Determine the (x, y) coordinate at the center of the cell enclosing the given text.  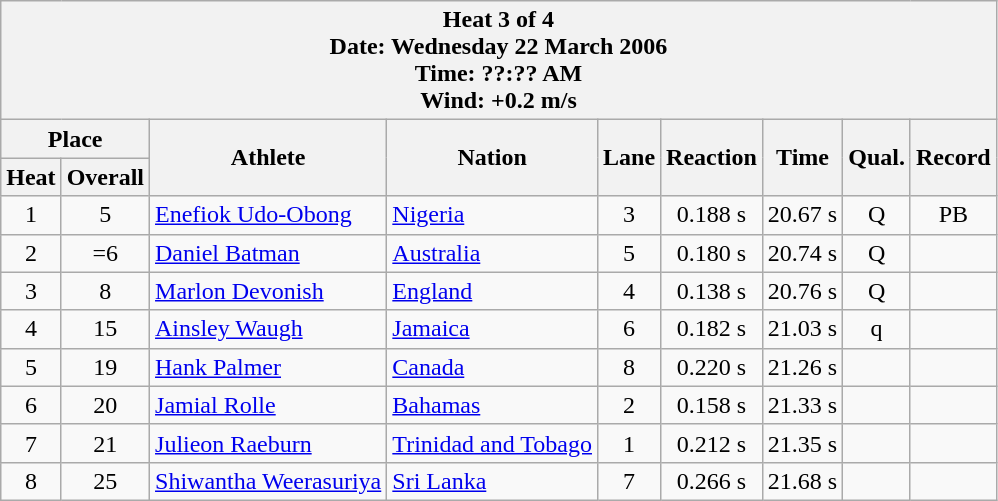
25 (105, 481)
Australia (492, 253)
Overall (105, 177)
0.182 s (712, 329)
20.76 s (802, 291)
Julieon Raeburn (268, 443)
0.220 s (712, 367)
0.158 s (712, 405)
Marlon Devonish (268, 291)
21.03 s (802, 329)
Trinidad and Tobago (492, 443)
Qual. (877, 158)
20 (105, 405)
21.35 s (802, 443)
Reaction (712, 158)
0.138 s (712, 291)
Bahamas (492, 405)
PB (953, 215)
0.212 s (712, 443)
Heat 3 of 4 Date: Wednesday 22 March 2006 Time: ??:?? AM Wind: +0.2 m/s (498, 60)
20.74 s (802, 253)
Nigeria (492, 215)
0.188 s (712, 215)
Canada (492, 367)
Heat (31, 177)
21.33 s (802, 405)
Nation (492, 158)
15 (105, 329)
Enefiok Udo-Obong (268, 215)
Lane (630, 158)
England (492, 291)
Sri Lanka (492, 481)
Place (76, 139)
20.67 s (802, 215)
21.68 s (802, 481)
0.180 s (712, 253)
Shiwantha Weerasuriya (268, 481)
19 (105, 367)
=6 (105, 253)
0.266 s (712, 481)
Athlete (268, 158)
Hank Palmer (268, 367)
21.26 s (802, 367)
Ainsley Waugh (268, 329)
Daniel Batman (268, 253)
Time (802, 158)
Record (953, 158)
21 (105, 443)
q (877, 329)
Jamial Rolle (268, 405)
Jamaica (492, 329)
